Search for the cell housing the specified text and yield its (x, y) center coordinate. 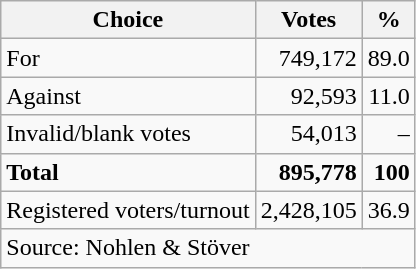
Votes (308, 20)
895,778 (308, 172)
Against (128, 96)
Registered voters/turnout (128, 210)
11.0 (388, 96)
54,013 (308, 134)
2,428,105 (308, 210)
% (388, 20)
749,172 (308, 58)
Source: Nohlen & Stöver (208, 248)
– (388, 134)
For (128, 58)
89.0 (388, 58)
Choice (128, 20)
Total (128, 172)
Invalid/blank votes (128, 134)
100 (388, 172)
92,593 (308, 96)
36.9 (388, 210)
